Provide the (x, y) coordinate of the cell's center where the given text is located.  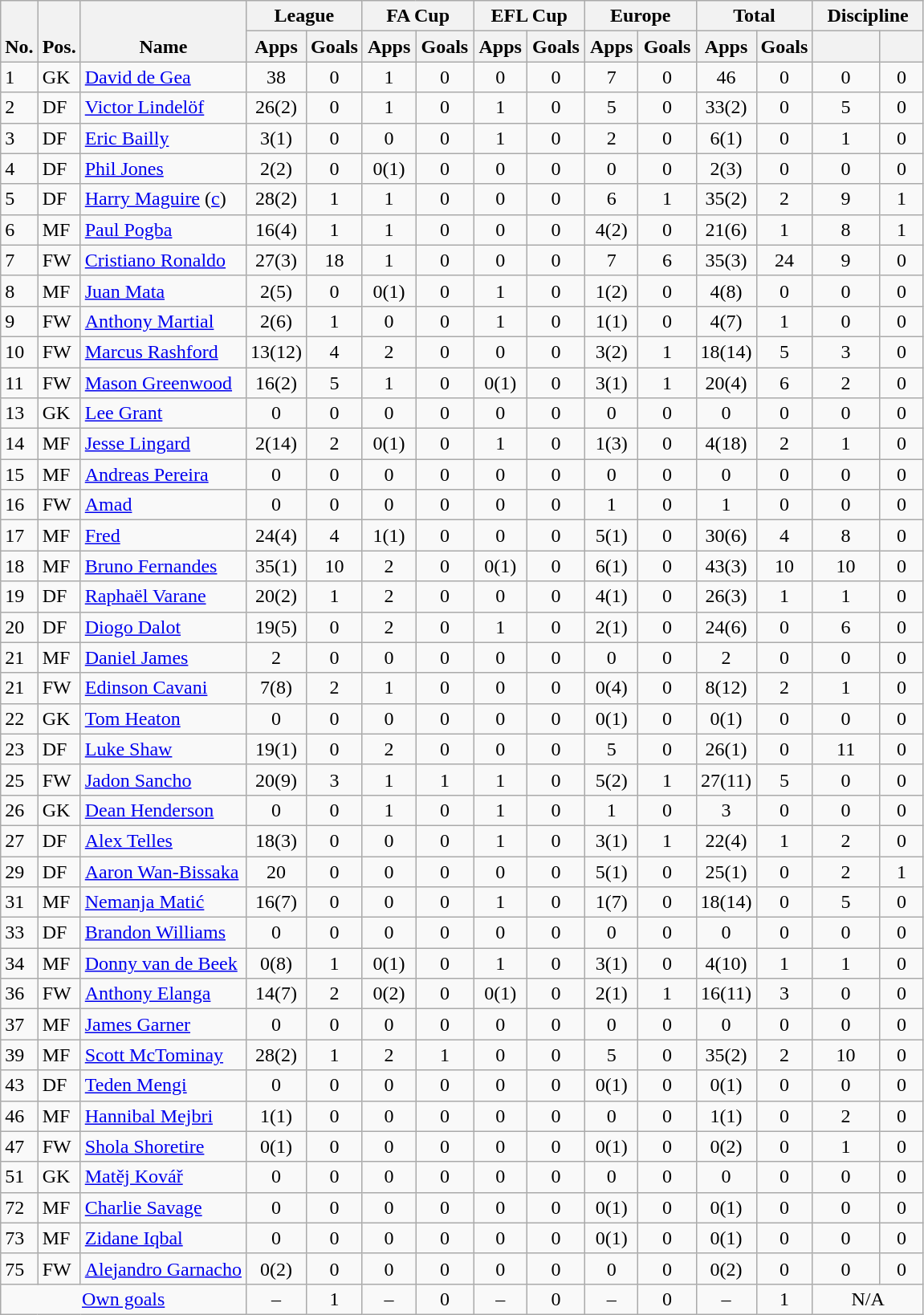
24(6) (726, 627)
5(2) (612, 780)
38 (276, 77)
Anthony Elanga (163, 994)
Fred (163, 535)
30(6) (726, 535)
31 (19, 902)
19 (19, 596)
26 (19, 810)
Aaron Wan-Bissaka (163, 871)
3(2) (612, 352)
73 (19, 1238)
0(8) (276, 963)
Lee Grant (163, 413)
League (305, 16)
Daniel James (163, 657)
2(3) (726, 169)
Hannibal Mejbri (163, 1116)
4(1) (612, 596)
23 (19, 749)
Own goals (124, 1299)
72 (19, 1207)
21(6) (726, 230)
David de Gea (163, 77)
4(2) (612, 230)
33(2) (726, 108)
43(3) (726, 566)
17 (19, 535)
Pos. (59, 31)
26(2) (276, 108)
Mason Greenwood (163, 383)
20(4) (726, 383)
Andreas Pereira (163, 474)
16(11) (726, 994)
1(3) (612, 444)
EFL Cup (530, 16)
14 (19, 444)
2(2) (276, 169)
19(1) (276, 749)
2(14) (276, 444)
8(12) (726, 688)
24 (784, 260)
Luke Shaw (163, 749)
13(12) (276, 352)
4(8) (726, 291)
18(3) (276, 841)
Harry Maguire (c) (163, 199)
34 (19, 963)
Raphaël Varane (163, 596)
Dean Henderson (163, 810)
22 (19, 719)
Paul Pogba (163, 230)
25 (19, 780)
20(9) (276, 780)
Cristiano Ronaldo (163, 260)
Amad (163, 505)
36 (19, 994)
Eric Bailly (163, 138)
FA Cup (417, 16)
N/A (869, 1299)
47 (19, 1146)
27(11) (726, 780)
22(4) (726, 841)
Name (163, 31)
Discipline (869, 16)
No. (19, 31)
Brandon Williams (163, 933)
Teden Mengi (163, 1085)
Juan Mata (163, 291)
27 (19, 841)
Phil Jones (163, 169)
35(3) (726, 260)
James Garner (163, 1024)
4(10) (726, 963)
13 (19, 413)
Alex Telles (163, 841)
26(1) (726, 749)
16 (19, 505)
2(5) (276, 291)
19(5) (276, 627)
Diogo Dalot (163, 627)
39 (19, 1055)
24(4) (276, 535)
Shola Shoretire (163, 1146)
4(7) (726, 321)
Marcus Rashford (163, 352)
16(2) (276, 383)
1(2) (612, 291)
51 (19, 1177)
Zidane Iqbal (163, 1238)
Scott McTominay (163, 1055)
37 (19, 1024)
33 (19, 933)
Bruno Fernandes (163, 566)
Edinson Cavani (163, 688)
Victor Lindelöf (163, 108)
27(3) (276, 260)
Jesse Lingard (163, 444)
4(18) (726, 444)
25(1) (726, 871)
Matěj Kovář (163, 1177)
Tom Heaton (163, 719)
Charlie Savage (163, 1207)
16(4) (276, 230)
0(4) (612, 688)
14(7) (276, 994)
35(1) (276, 566)
75 (19, 1268)
Total (755, 16)
26(3) (726, 596)
2(6) (276, 321)
Donny van de Beek (163, 963)
1(7) (612, 902)
Nemanja Matić (163, 902)
Alejandro Garnacho (163, 1268)
Europe (641, 16)
29 (19, 871)
15 (19, 474)
7(8) (276, 688)
16(7) (276, 902)
43 (19, 1085)
20(2) (276, 596)
Anthony Martial (163, 321)
Jadon Sancho (163, 780)
